Determine the [x, y] coordinate at the center of the cell enclosing the given text.  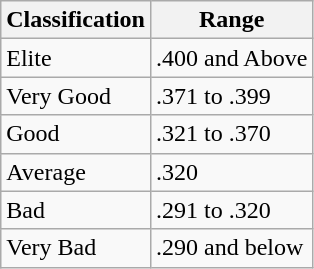
Very Good [76, 96]
Good [76, 134]
Range [231, 20]
Elite [76, 58]
Average [76, 172]
.400 and Above [231, 58]
.371 to .399 [231, 96]
.321 to .370 [231, 134]
Classification [76, 20]
.291 to .320 [231, 210]
.320 [231, 172]
.290 and below [231, 248]
Very Bad [76, 248]
Bad [76, 210]
